Determine the (x, y) coordinate at the center of the cell enclosing the given text.  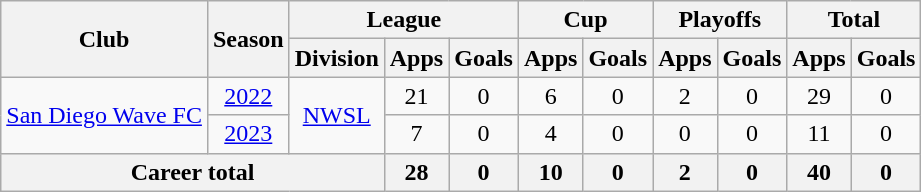
Season (248, 39)
7 (416, 134)
11 (819, 134)
2022 (248, 96)
2023 (248, 134)
6 (550, 96)
Total (854, 20)
28 (416, 172)
10 (550, 172)
League (404, 20)
Career total (193, 172)
San Diego Wave FC (104, 115)
Club (104, 39)
Playoffs (720, 20)
NWSL (336, 115)
29 (819, 96)
Division (336, 58)
40 (819, 172)
4 (550, 134)
Cup (585, 20)
21 (416, 96)
